Find where the given text appears and provide that cell's center as [X, Y] coordinate. 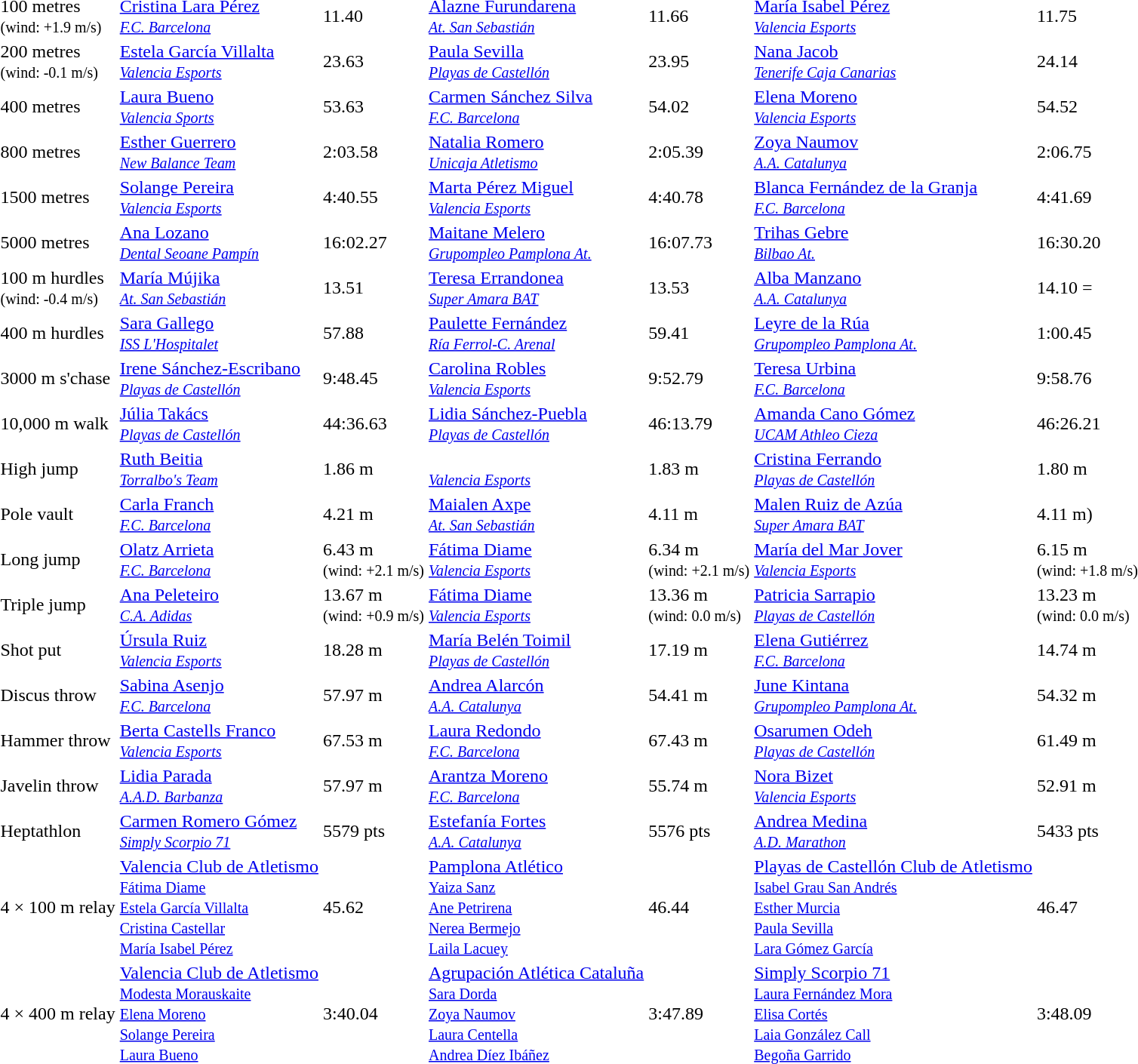
13.53 [699, 288]
Paulette FernándezRía Ferrol-C. Arenal [536, 334]
Teresa UrbinaF.C. Barcelona [893, 379]
5579 pts [373, 832]
Berta Castells FrancoValencia Esports [219, 741]
67.53 m [373, 741]
5576 pts [699, 832]
17.19 m [699, 650]
6.34 m (wind: +2.1 m/s) [699, 560]
Olatz ArrietaF.C. Barcelona [219, 560]
María Belén ToimilPlayas de Castellón [536, 650]
Paula SevillaPlayas de Castellón [536, 62]
Teresa ErrandoneaSuper Amara BAT [536, 288]
13.51 [373, 288]
Alba ManzanoA.A. Catalunya [893, 288]
18.28 m [373, 650]
Arantza MorenoF.C. Barcelona [536, 786]
53.63 [373, 107]
1.86 m [373, 469]
59.41 [699, 334]
46:13.79 [699, 424]
9:52.79 [699, 379]
June KintanaGrupompleo Pamplona At. [893, 696]
Amanda Cano GómezUCAM Athleo Cieza [893, 424]
44:36.63 [373, 424]
16:02.27 [373, 243]
4.11 m [699, 515]
Esther GuerreroNew Balance Team [219, 152]
Nora BizetValencia Esports [893, 786]
2:05.39 [699, 152]
Sara GallegoISS L'Hospitalet [219, 334]
Ana LozanoDental Seoane Pampín [219, 243]
Playas de Castellón Club de AtletismoIsabel Grau San AndrésEsther MurciaPaula SevillaLara Gómez García [893, 907]
54.02 [699, 107]
55.74 m [699, 786]
4.21 m [373, 515]
Osarumen OdehPlayas de Castellón [893, 741]
Maitane MeleroGrupompleo Pamplona At. [536, 243]
Valencia Club de AtletismoFátima DiameEstela García VillaltaCristina CastellarMaría Isabel Pérez [219, 907]
1.83 m [699, 469]
Carla FranchF.C. Barcelona [219, 515]
Ruth BeitiaTorralbo's Team [219, 469]
Júlia TakácsPlayas de Castellón [219, 424]
María MújikaAt. San Sebastián [219, 288]
Natalia RomeroUnicaja Atletismo [536, 152]
Estefanía FortesA.A. Catalunya [536, 832]
67.43 m [699, 741]
13.36 m(wind: 0.0 m/s) [699, 605]
Elena MorenoValencia Esports [893, 107]
Nana JacobTenerife Caja Canarias [893, 62]
Patricia SarrapioPlayas de Castellón [893, 605]
Pamplona AtléticoYaiza SanzAne PetrirenaNerea BermejoLaila Lacuey [536, 907]
Laura BuenoValencia Sports [219, 107]
Zoya NaumovA.A. Catalunya [893, 152]
Elena GutiérrezF.C. Barcelona [893, 650]
Carmen Sánchez SilvaF.C. Barcelona [536, 107]
Sabina AsenjoF.C. Barcelona [219, 696]
23.95 [699, 62]
4:40.78 [699, 198]
Maialen AxpeAt. San Sebastián [536, 515]
4:40.55 [373, 198]
16:07.73 [699, 243]
Úrsula RuizValencia Esports [219, 650]
2:03.58 [373, 152]
54.41 m [699, 696]
Andrea MedinaA.D. Marathon [893, 832]
Carmen Romero GómezSimply Scorpio 71 [219, 832]
Estela García VillaltaValencia Esports [219, 62]
Cristina FerrandoPlayas de Castellón [893, 469]
9:48.45 [373, 379]
Trihas GebreBilbao At. [893, 243]
Leyre de la RúaGrupompleo Pamplona At. [893, 334]
6.43 m (wind: +2.1 m/s) [373, 560]
Blanca Fernández de la GranjaF.C. Barcelona [893, 198]
Valencia Esports [536, 469]
María del Mar JoverValencia Esports [893, 560]
Solange PereiraValencia Esports [219, 198]
45.62 [373, 907]
23.63 [373, 62]
Andrea AlarcónA.A. Catalunya [536, 696]
Ana PeleteiroC.A. Adidas [219, 605]
46.44 [699, 907]
13.67 m(wind: +0.9 m/s) [373, 605]
Laura RedondoF.C. Barcelona [536, 741]
57.88 [373, 334]
Malen Ruiz de AzúaSuper Amara BAT [893, 515]
Carolina RoblesValencia Esports [536, 379]
Marta Pérez MiguelValencia Esports [536, 198]
Lidia ParadaA.A.D. Barbanza [219, 786]
Lidia Sánchez-PueblaPlayas de Castellón [536, 424]
Irene Sánchez-EscribanoPlayas de Castellón [219, 379]
